Find where the given text appears and provide that cell's center as [x, y] coordinate. 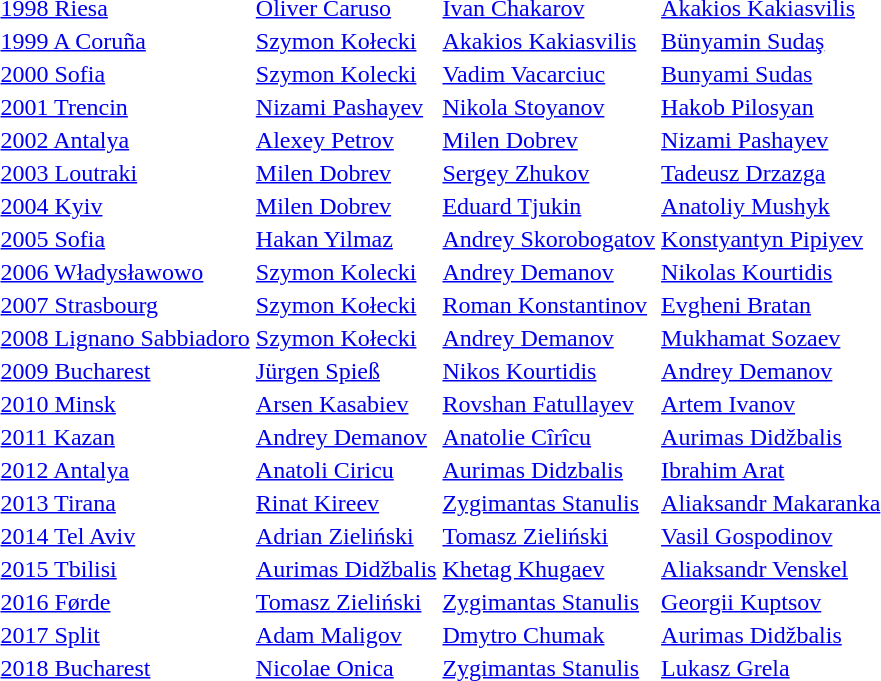
Andrey Skorobogatov [549, 239]
Akakios Kakiasvilis [549, 41]
Vadim Vacarciuc [549, 74]
Eduard Tjukin [549, 206]
Nikola Stoyanov [549, 107]
Khetag Khugaev [549, 569]
Aurimas Didžbalis [346, 569]
Hakan Yilmaz [346, 239]
Adam Maligov [346, 635]
Aurimas Didzbalis [549, 470]
Adrian Zieliński [346, 536]
Dmytro Chumak [549, 635]
Anatoli Ciricu [346, 470]
Anatolie Cîrîcu [549, 437]
Roman Konstantinov [549, 305]
Arsen Kasabiev [346, 404]
Alexey Petrov [346, 140]
Sergey Zhukov [549, 173]
Nikos Kourtidis [549, 371]
Rovshan Fatullayev [549, 404]
Nizami Pashayev [346, 107]
Rinat Kireev [346, 503]
Jürgen Spieß [346, 371]
